Search for the cell housing the specified text and yield its [x, y] center coordinate. 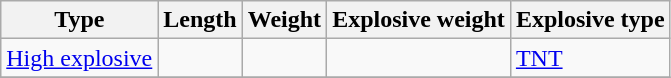
Type [80, 20]
Length [200, 20]
Explosive weight [419, 20]
Weight [284, 20]
High explosive [80, 58]
Explosive type [590, 20]
TNT [590, 58]
